Return the [X, Y] coordinate for the center point of the cell that contains the specified text.  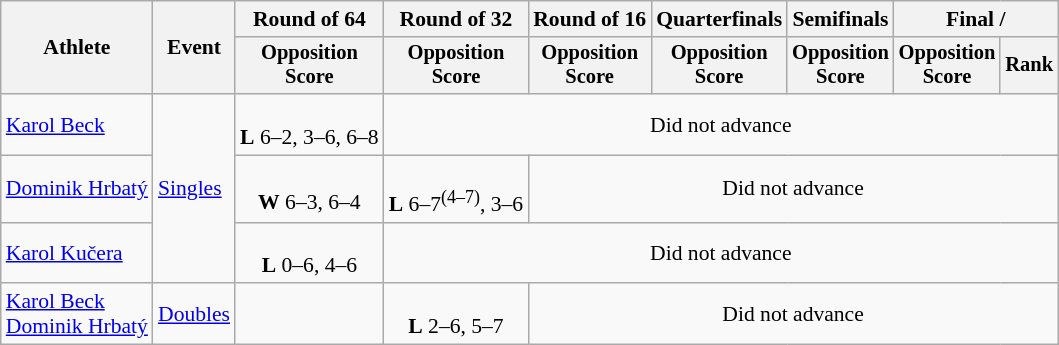
Karol BeckDominik Hrbatý [77, 314]
Athlete [77, 48]
L 6–2, 3–6, 6–8 [310, 124]
Dominik Hrbatý [77, 190]
Round of 64 [310, 19]
W 6–3, 6–4 [310, 190]
Doubles [194, 314]
L 2–6, 5–7 [456, 314]
Event [194, 48]
Round of 32 [456, 19]
Karol Beck [77, 124]
Karol Kučera [77, 252]
L 0–6, 4–6 [310, 252]
Semifinals [840, 19]
L 6–7(4–7), 3–6 [456, 190]
Rank [1029, 66]
Final / [976, 19]
Singles [194, 188]
Round of 16 [590, 19]
Quarterfinals [719, 19]
